Provide the (X, Y) coordinate of the cell's center where the given text is located.  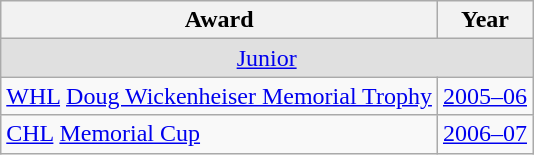
2005–06 (484, 96)
Year (484, 20)
2006–07 (484, 134)
CHL Memorial Cup (220, 134)
Award (220, 20)
Junior (267, 58)
WHL Doug Wickenheiser Memorial Trophy (220, 96)
